Extract the [X, Y] coordinate from the center of the cell holding the provided text.  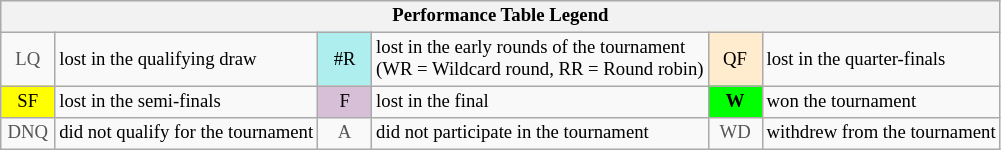
DNQ [28, 134]
QF [735, 60]
SF [28, 102]
F [345, 102]
LQ [28, 60]
lost in the qualifying draw [186, 60]
W [735, 102]
withdrew from the tournament [881, 134]
did not participate in the tournament [540, 134]
A [345, 134]
lost in the semi-finals [186, 102]
lost in the final [540, 102]
WD [735, 134]
Performance Table Legend [500, 16]
#R [345, 60]
won the tournament [881, 102]
lost in the early rounds of the tournament(WR = Wildcard round, RR = Round robin) [540, 60]
lost in the quarter-finals [881, 60]
did not qualify for the tournament [186, 134]
